Pinpoint the cell where the given text exists, returning its [x, y] midpoint coordinate. 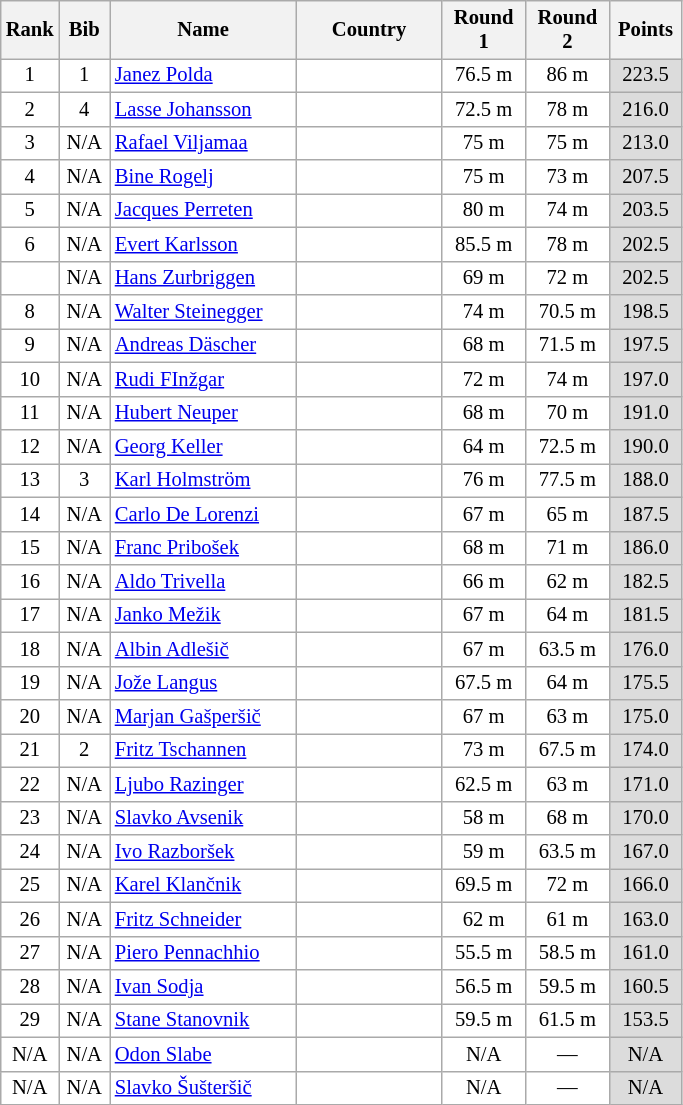
Evert Karlsson [203, 244]
170.0 [646, 818]
Ivan Sodja [203, 987]
6 [30, 244]
Odon Slabe [203, 1054]
23 [30, 818]
187.5 [646, 514]
9 [30, 345]
223.5 [646, 75]
Stane Stanovnik [203, 1020]
76 m [484, 480]
Carlo De Lorenzi [203, 514]
17 [30, 615]
Fritz Schneider [203, 919]
Jacques Perreten [203, 210]
Jože Langus [203, 683]
Janez Polda [203, 75]
161.0 [646, 953]
86 m [568, 75]
Hubert Neuper [203, 413]
Janko Mežik [203, 615]
Points [646, 29]
160.5 [646, 987]
Ivo Razboršek [203, 851]
16 [30, 581]
69.5 m [484, 885]
153.5 [646, 1020]
216.0 [646, 109]
8 [30, 311]
163.0 [646, 919]
59 m [484, 851]
22 [30, 784]
Lasse Johansson [203, 109]
66 m [484, 581]
71.5 m [568, 345]
77.5 m [568, 480]
27 [30, 953]
188.0 [646, 480]
181.5 [646, 615]
Karl Holmström [203, 480]
Rafael Viljamaa [203, 143]
Bib [84, 29]
Piero Pennachhio [203, 953]
62.5 m [484, 784]
24 [30, 851]
70 m [568, 413]
25 [30, 885]
5 [30, 210]
55.5 m [484, 953]
Slavko Šušteršič [203, 1088]
203.5 [646, 210]
166.0 [646, 885]
19 [30, 683]
85.5 m [484, 244]
20 [30, 717]
176.0 [646, 649]
Bine Rogelj [203, 177]
182.5 [646, 581]
190.0 [646, 447]
Albin Adlešič [203, 649]
14 [30, 514]
Round 1 [484, 29]
15 [30, 548]
197.5 [646, 345]
65 m [568, 514]
Hans Zurbriggen [203, 278]
Name [203, 29]
Andreas Däscher [203, 345]
191.0 [646, 413]
12 [30, 447]
76.5 m [484, 75]
13 [30, 480]
Rudi FInžgar [203, 379]
207.5 [646, 177]
21 [30, 750]
Marjan Gašperšič [203, 717]
Georg Keller [203, 447]
29 [30, 1020]
61 m [568, 919]
175.0 [646, 717]
171.0 [646, 784]
Slavko Avsenik [203, 818]
186.0 [646, 548]
175.5 [646, 683]
61.5 m [568, 1020]
71 m [568, 548]
Round 2 [568, 29]
Fritz Tschannen [203, 750]
Franc Pribošek [203, 548]
Walter Steinegger [203, 311]
197.0 [646, 379]
18 [30, 649]
Karel Klančnik [203, 885]
167.0 [646, 851]
Country [369, 29]
70.5 m [568, 311]
198.5 [646, 311]
56.5 m [484, 987]
10 [30, 379]
11 [30, 413]
80 m [484, 210]
69 m [484, 278]
Aldo Trivella [203, 581]
Rank [30, 29]
58.5 m [568, 953]
58 m [484, 818]
28 [30, 987]
26 [30, 919]
174.0 [646, 750]
Ljubo Razinger [203, 784]
213.0 [646, 143]
